Return the (X, Y) coordinate for the center point of the cell that contains the specified text.  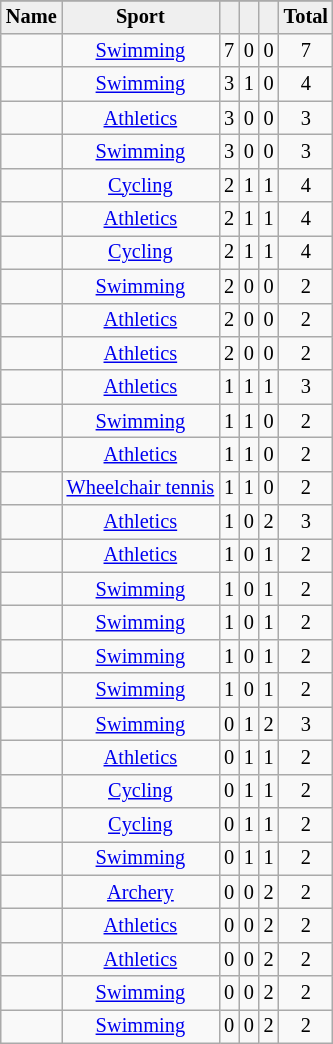
Sport (140, 17)
Wheelchair tennis (140, 488)
Total (306, 17)
Archery (140, 892)
Name (32, 17)
